Output the [x, y] coordinate of the center of the cell containing the given text.  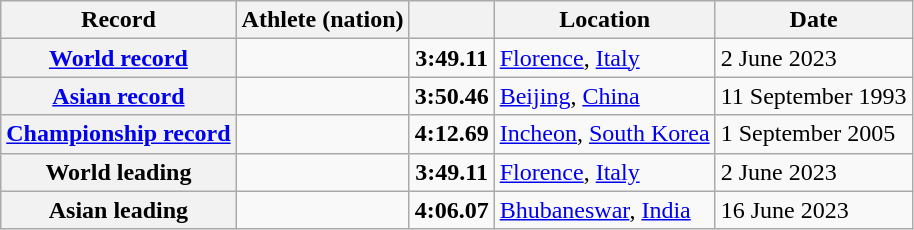
Bhubaneswar, India [604, 210]
Asian record [118, 96]
Date [814, 20]
4:12.69 [452, 134]
Athlete (nation) [322, 20]
3:50.46 [452, 96]
Asian leading [118, 210]
World leading [118, 172]
4:06.07 [452, 210]
Championship record [118, 134]
World record [118, 58]
1 September 2005 [814, 134]
Location [604, 20]
Record [118, 20]
16 June 2023 [814, 210]
Incheon, South Korea [604, 134]
Beijing, China [604, 96]
11 September 1993 [814, 96]
